Provide the (X, Y) coordinate of the cell's center where the given text is located.  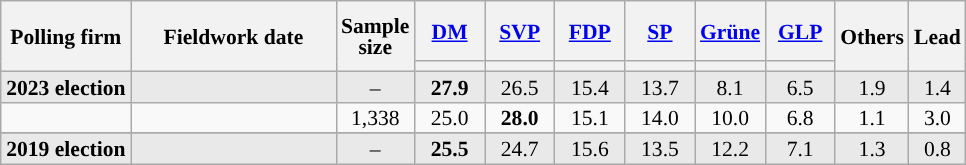
GLP (800, 31)
8.1 (730, 86)
15.4 (590, 86)
6.5 (800, 86)
Grüne (730, 31)
DM (449, 31)
2023 election (66, 86)
15.1 (590, 118)
15.6 (590, 150)
2019 election (66, 150)
6.8 (800, 118)
25.5 (449, 150)
10.0 (730, 118)
26.5 (520, 86)
Fieldwork date (234, 36)
1,338 (375, 118)
SVP (520, 31)
Others (872, 36)
13.5 (660, 150)
0.8 (938, 150)
Samplesize (375, 36)
27.9 (449, 86)
Polling firm (66, 36)
13.7 (660, 86)
FDP (590, 31)
1.4 (938, 86)
1.1 (872, 118)
1.9 (872, 86)
1.3 (872, 150)
12.2 (730, 150)
24.7 (520, 150)
3.0 (938, 118)
7.1 (800, 150)
28.0 (520, 118)
SP (660, 31)
Lead (938, 36)
25.0 (449, 118)
14.0 (660, 118)
